Find where the given text appears and provide that cell's center as [x, y] coordinate. 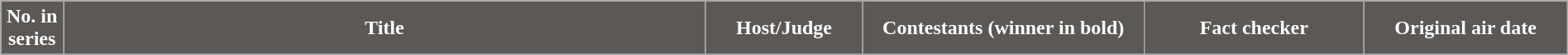
Original air date [1465, 28]
Title [385, 28]
Fact checker [1254, 28]
Host/Judge [784, 28]
Contestants (winner in bold) [1004, 28]
No. in series [32, 28]
